From the cell containing the given text, extract its center point as [x, y] coordinate. 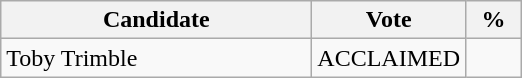
Vote [389, 20]
% [494, 20]
ACCLAIMED [389, 58]
Candidate [156, 20]
Toby Trimble [156, 58]
